Locate the cell with the specified text and output its [X, Y] center coordinate. 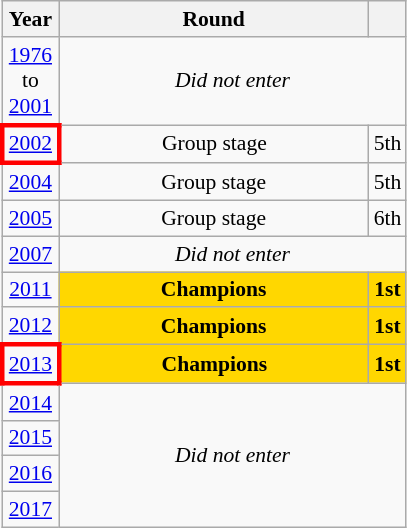
Year [30, 19]
2002 [30, 144]
2004 [30, 182]
2013 [30, 364]
2015 [30, 438]
6th [388, 219]
2014 [30, 402]
2016 [30, 474]
2005 [30, 219]
2012 [30, 326]
2011 [30, 290]
1976to2001 [30, 81]
2007 [30, 254]
2017 [30, 510]
Round [214, 19]
